Return the (X, Y) coordinate for the center point of the cell that contains the specified text.  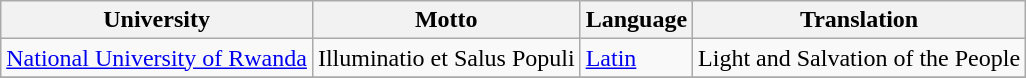
University (157, 20)
Light and Salvation of the People (860, 58)
Latin (636, 58)
Motto (446, 20)
National University of Rwanda (157, 58)
Illuminatio et Salus Populi (446, 58)
Language (636, 20)
Translation (860, 20)
